From the cell containing the given text, extract its center point as (X, Y) coordinate. 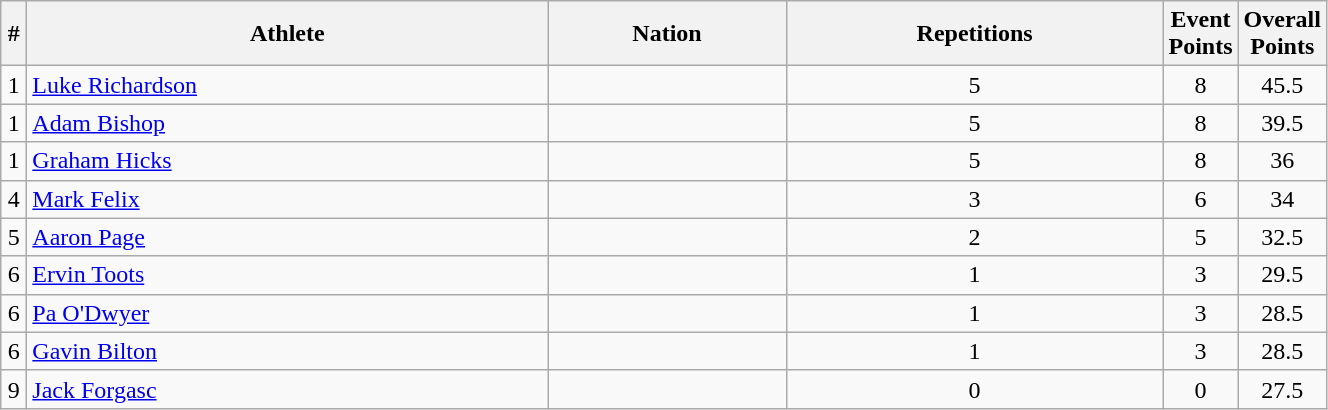
2 (974, 237)
Gavin Bilton (288, 351)
36 (1282, 161)
45.5 (1282, 85)
Pa O'Dwyer (288, 313)
Nation (667, 34)
# (14, 34)
29.5 (1282, 275)
Graham Hicks (288, 161)
Ervin Toots (288, 275)
Athlete (288, 34)
Event Points (1200, 34)
34 (1282, 199)
Repetitions (974, 34)
Jack Forgasc (288, 389)
Aaron Page (288, 237)
39.5 (1282, 123)
32.5 (1282, 237)
Luke Richardson (288, 85)
4 (14, 199)
27.5 (1282, 389)
Adam Bishop (288, 123)
Overall Points (1282, 34)
Mark Felix (288, 199)
9 (14, 389)
